Return the [X, Y] coordinate for the center point of the cell that contains the specified text.  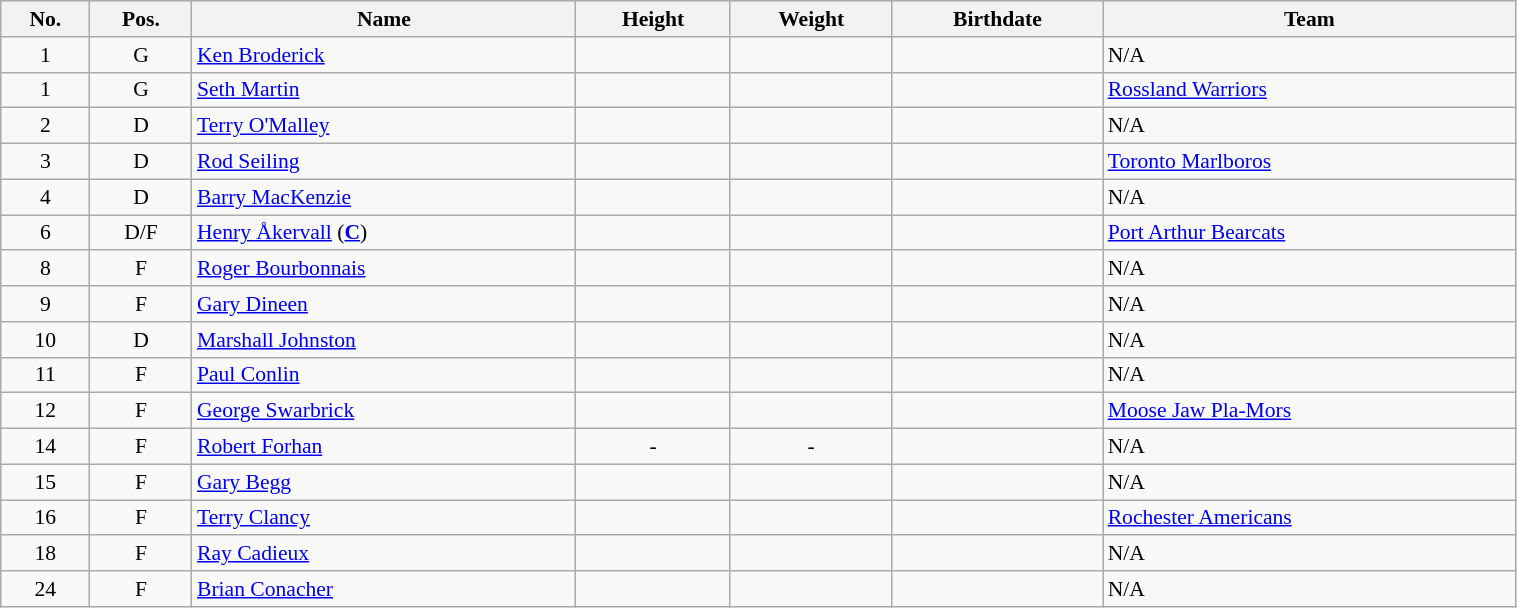
Rossland Warriors [1310, 90]
3 [46, 162]
16 [46, 518]
Brian Conacher [384, 589]
Height [653, 19]
George Swarbrick [384, 411]
No. [46, 19]
2 [46, 126]
Barry MacKenzie [384, 197]
Henry Åkervall (C) [384, 233]
15 [46, 482]
Paul Conlin [384, 375]
Gary Dineen [384, 304]
Rod Seiling [384, 162]
Moose Jaw Pla-Mors [1310, 411]
Terry Clancy [384, 518]
24 [46, 589]
Team [1310, 19]
Seth Martin [384, 90]
8 [46, 269]
12 [46, 411]
Gary Begg [384, 482]
14 [46, 447]
Roger Bourbonnais [384, 269]
Toronto Marlboros [1310, 162]
Terry O'Malley [384, 126]
18 [46, 554]
Port Arthur Bearcats [1310, 233]
11 [46, 375]
Marshall Johnston [384, 340]
Robert Forhan [384, 447]
10 [46, 340]
Ken Broderick [384, 55]
Name [384, 19]
9 [46, 304]
6 [46, 233]
Weight [811, 19]
4 [46, 197]
Pos. [141, 19]
Rochester Americans [1310, 518]
Birthdate [997, 19]
Ray Cadieux [384, 554]
D/F [141, 233]
